Locate the cell with the specified text and output its [X, Y] center coordinate. 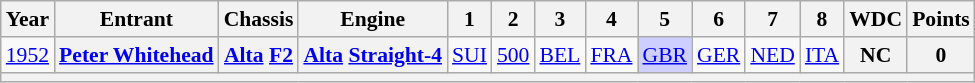
SUI [470, 55]
1952 [28, 55]
NED [772, 55]
GBR [666, 55]
Points [941, 19]
Peter Whitehead [136, 55]
500 [514, 55]
3 [560, 19]
GER [718, 55]
Alta F2 [259, 55]
NC [876, 55]
Engine [372, 19]
1 [470, 19]
4 [611, 19]
Alta Straight-4 [372, 55]
8 [822, 19]
ITA [822, 55]
6 [718, 19]
Entrant [136, 19]
7 [772, 19]
BEL [560, 55]
Chassis [259, 19]
Year [28, 19]
WDC [876, 19]
0 [941, 55]
5 [666, 19]
FRA [611, 55]
2 [514, 19]
